Return (X, Y) of the center of cell containing provided text 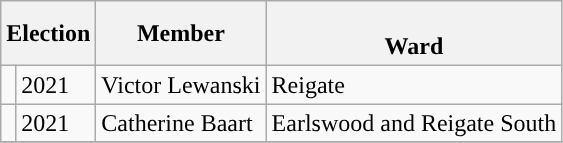
Victor Lewanski (181, 85)
Ward (414, 34)
Catherine Baart (181, 123)
Election (48, 34)
Member (181, 34)
Reigate (414, 85)
Earlswood and Reigate South (414, 123)
